From the cell containing the given text, extract its center point as (X, Y) coordinate. 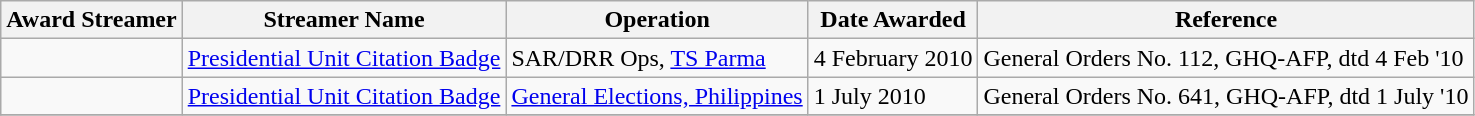
General Orders No. 112, GHQ-AFP, dtd 4 Feb '10 (1226, 58)
Date Awarded (893, 20)
Streamer Name (344, 20)
General Orders No. 641, GHQ-AFP, dtd 1 July '10 (1226, 96)
1 July 2010 (893, 96)
Award Streamer (92, 20)
SAR/DRR Ops, TS Parma (657, 58)
Reference (1226, 20)
4 February 2010 (893, 58)
Operation (657, 20)
General Elections, Philippines (657, 96)
